For the text-containing cell, return its midpoint in (X, Y) coordinate format. 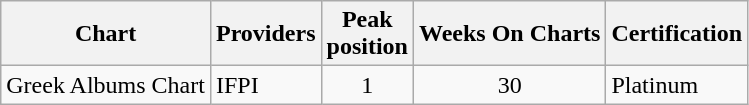
Certification (677, 34)
Weeks On Charts (509, 34)
Platinum (677, 85)
Chart (106, 34)
1 (367, 85)
Providers (266, 34)
30 (509, 85)
IFPI (266, 85)
Peakposition (367, 34)
Greek Albums Chart (106, 85)
